Detect which cell encompasses the target text, then output its [X, Y] center coordinate. 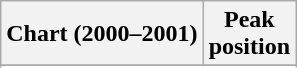
Chart (2000–2001) [102, 34]
Peakposition [249, 34]
